Locate the cell with the specified text and output its (X, Y) center coordinate. 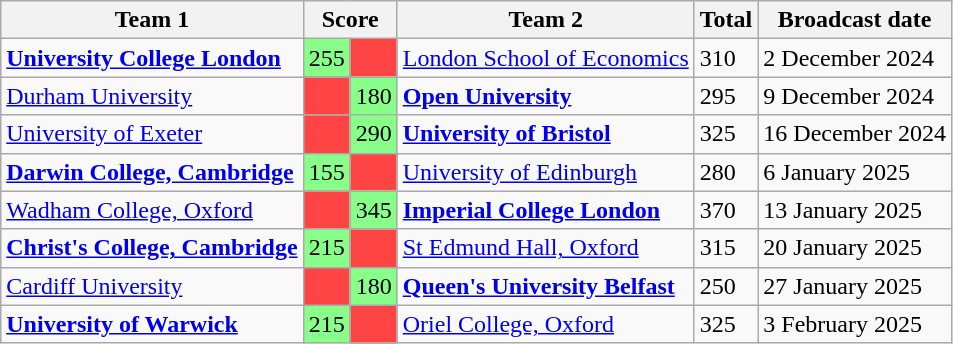
255 (326, 58)
345 (374, 210)
Durham University (152, 96)
155 (326, 172)
280 (726, 172)
St Edmund Hall, Oxford (546, 248)
16 December 2024 (855, 134)
9 December 2024 (855, 96)
250 (726, 286)
370 (726, 210)
University of Edinburgh (546, 172)
310 (726, 58)
University of Exeter (152, 134)
13 January 2025 (855, 210)
Oriel College, Oxford (546, 324)
290 (374, 134)
Wadham College, Oxford (152, 210)
Broadcast date (855, 20)
6 January 2025 (855, 172)
Total (726, 20)
University of Warwick (152, 324)
Team 1 (152, 20)
315 (726, 248)
Cardiff University (152, 286)
University College London (152, 58)
Team 2 (546, 20)
Queen's University Belfast (546, 286)
3 February 2025 (855, 324)
Score (350, 20)
Darwin College, Cambridge (152, 172)
London School of Economics (546, 58)
University of Bristol (546, 134)
Christ's College, Cambridge (152, 248)
295 (726, 96)
20 January 2025 (855, 248)
Open University (546, 96)
Imperial College London (546, 210)
2 December 2024 (855, 58)
27 January 2025 (855, 286)
